Extract the [x, y] coordinate from the center of the cell holding the provided text.  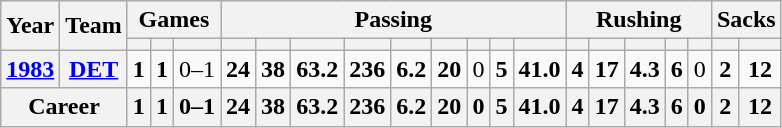
1983 [30, 69]
Games [174, 20]
Year [30, 26]
Rushing [638, 20]
Sacks [746, 20]
Career [64, 107]
Passing [394, 20]
Team [94, 26]
DET [94, 69]
